Return [X, Y] of the center of cell containing provided text 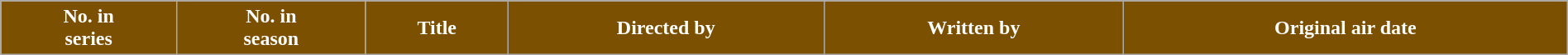
No. inseason [271, 28]
Title [437, 28]
No. inseries [89, 28]
Directed by [666, 28]
Original air date [1345, 28]
Written by [973, 28]
